Identify which cell holds the provided text, then report its [x, y] central coordinate. 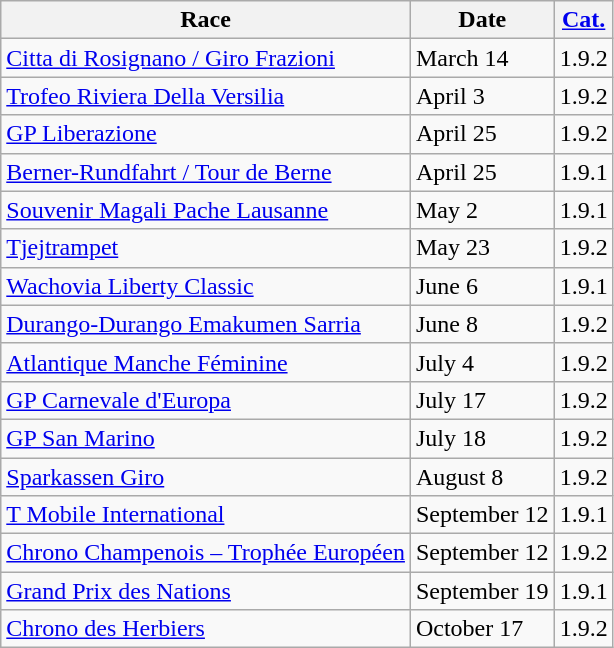
July 18 [482, 438]
July 17 [482, 400]
Wachovia Liberty Classic [206, 286]
June 8 [482, 324]
October 17 [482, 629]
May 23 [482, 248]
Cat. [584, 20]
September 19 [482, 591]
GP Carnevale d'Europa [206, 400]
T Mobile International [206, 515]
June 6 [482, 286]
GP Liberazione [206, 134]
Chrono des Herbiers [206, 629]
Race [206, 20]
Berner-Rundfahrt / Tour de Berne [206, 172]
May 2 [482, 210]
Tjejtrampet [206, 248]
August 8 [482, 477]
Citta di Rosignano / Giro Frazioni [206, 58]
March 14 [482, 58]
Souvenir Magali Pache Lausanne [206, 210]
Sparkassen Giro [206, 477]
April 3 [482, 96]
Durango-Durango Emakumen Sarria [206, 324]
Atlantique Manche Féminine [206, 362]
Trofeo Riviera Della Versilia [206, 96]
Date [482, 20]
July 4 [482, 362]
Grand Prix des Nations [206, 591]
GP San Marino [206, 438]
Chrono Champenois – Trophée Européen [206, 553]
